From the cell containing the given text, extract its center point as [x, y] coordinate. 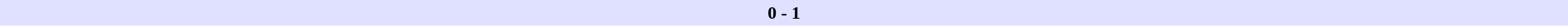
0 - 1 [784, 13]
